Return [X, Y] of the center of cell containing provided text 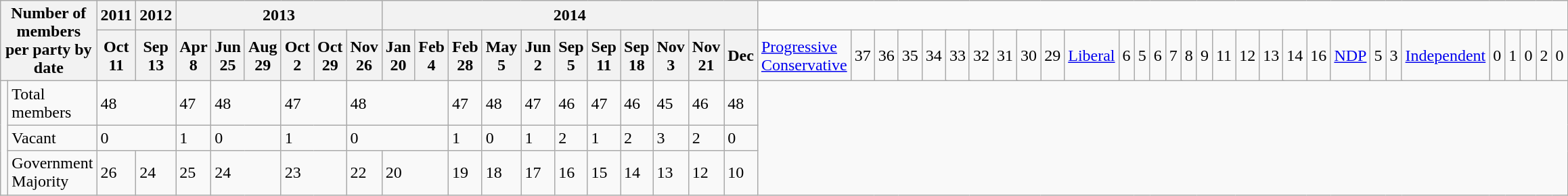
9 [1205, 55]
Oct 2 [297, 55]
18 [501, 173]
2013 [279, 16]
32 [981, 55]
35 [910, 55]
37 [862, 55]
Feb 28 [465, 55]
Nov 21 [706, 55]
Oct 29 [330, 55]
Oct 11 [116, 55]
25 [194, 173]
45 [671, 103]
Total members [53, 103]
15 [604, 173]
11 [1224, 55]
Number of membersper party by date [49, 41]
Nov 26 [364, 55]
Nov 3 [671, 55]
Progressive Conservative [804, 55]
Apr 8 [194, 55]
NDP [1351, 55]
20 [415, 173]
Jan 20 [398, 55]
Liberal [1092, 55]
2011 [116, 16]
26 [116, 173]
22 [364, 173]
10 [741, 173]
Sep 18 [636, 55]
Government Majority [53, 173]
Feb 4 [432, 55]
Jun 2 [538, 55]
19 [465, 173]
2014 [570, 16]
Sep 5 [571, 55]
30 [1029, 55]
33 [957, 55]
Vacant [53, 138]
8 [1188, 55]
Aug 29 [263, 55]
31 [1006, 55]
Sep 11 [604, 55]
May 5 [501, 55]
34 [934, 55]
7 [1173, 55]
36 [887, 55]
Jun 25 [228, 55]
2012 [156, 16]
29 [1053, 55]
17 [538, 173]
Independent [1446, 55]
Dec [741, 55]
Sep 13 [156, 55]
23 [314, 173]
